Pinpoint the cell where the given text exists, returning its [X, Y] midpoint coordinate. 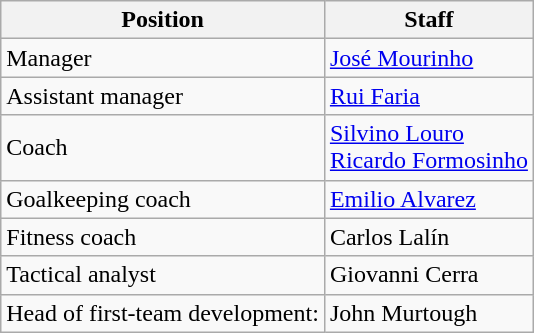
Emilio Alvarez [428, 199]
Head of first-team development: [163, 313]
Silvino Louro Ricardo Formosinho [428, 148]
John Murtough [428, 313]
José Mourinho [428, 58]
Fitness coach [163, 237]
Giovanni Cerra [428, 275]
Coach [163, 148]
Carlos Lalín [428, 237]
Assistant manager [163, 96]
Position [163, 20]
Staff [428, 20]
Goalkeeping coach [163, 199]
Manager [163, 58]
Rui Faria [428, 96]
Tactical analyst [163, 275]
